Capture the cell that displays the provided text and extract its [X, Y] central coordinate. 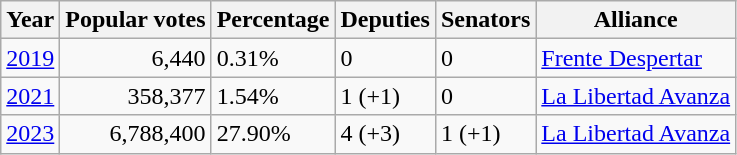
0.31% [273, 58]
2021 [30, 96]
Frente Despertar [636, 58]
Year [30, 20]
2023 [30, 134]
6,788,400 [136, 134]
1.54% [273, 96]
6,440 [136, 58]
Deputies [385, 20]
Alliance [636, 20]
358,377 [136, 96]
4 (+3) [385, 134]
2019 [30, 58]
Senators [485, 20]
27.90% [273, 134]
Popular votes [136, 20]
Percentage [273, 20]
